Return (X, Y) of the center of cell containing provided text 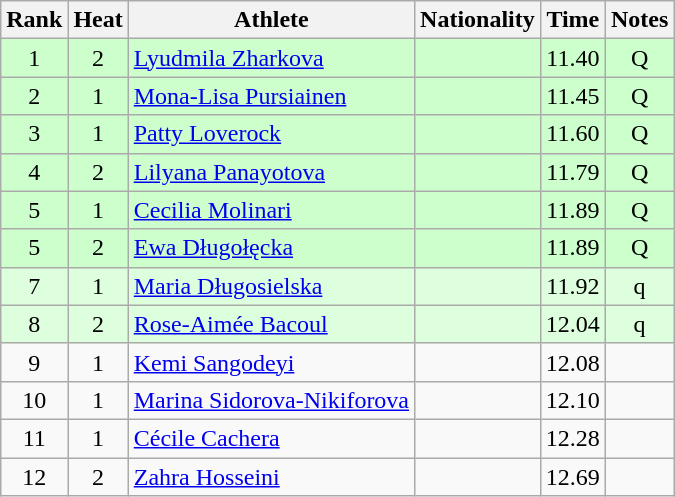
11.60 (572, 134)
Nationality (478, 20)
Patty Loverock (271, 134)
Rank (34, 20)
12 (34, 477)
11.79 (572, 172)
Rose-Aimée Bacoul (271, 324)
4 (34, 172)
Cecilia Molinari (271, 210)
12.28 (572, 438)
Maria Długosielska (271, 286)
Athlete (271, 20)
11 (34, 438)
11.40 (572, 58)
11.92 (572, 286)
Zahra Hosseini (271, 477)
Notes (639, 20)
9 (34, 362)
Heat (98, 20)
Time (572, 20)
8 (34, 324)
Kemi Sangodeyi (271, 362)
12.08 (572, 362)
Lilyana Panayotova (271, 172)
7 (34, 286)
10 (34, 400)
Lyudmila Zharkova (271, 58)
12.10 (572, 400)
Marina Sidorova-Nikiforova (271, 400)
Mona-Lisa Pursiainen (271, 96)
Cécile Cachera (271, 438)
3 (34, 134)
12.69 (572, 477)
11.45 (572, 96)
12.04 (572, 324)
Ewa Długołęcka (271, 248)
